Extract the (X, Y) coordinate from the center of the cell holding the provided text.  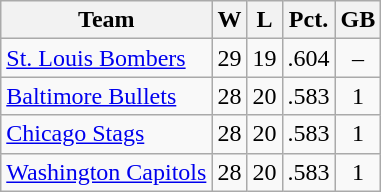
19 (264, 58)
29 (230, 58)
Pct. (308, 20)
L (264, 20)
Team (106, 20)
Washington Capitols (106, 172)
Baltimore Bullets (106, 96)
– (358, 58)
.604 (308, 58)
Chicago Stags (106, 134)
W (230, 20)
GB (358, 20)
St. Louis Bombers (106, 58)
